For the text-containing cell, return its midpoint in [x, y] coordinate format. 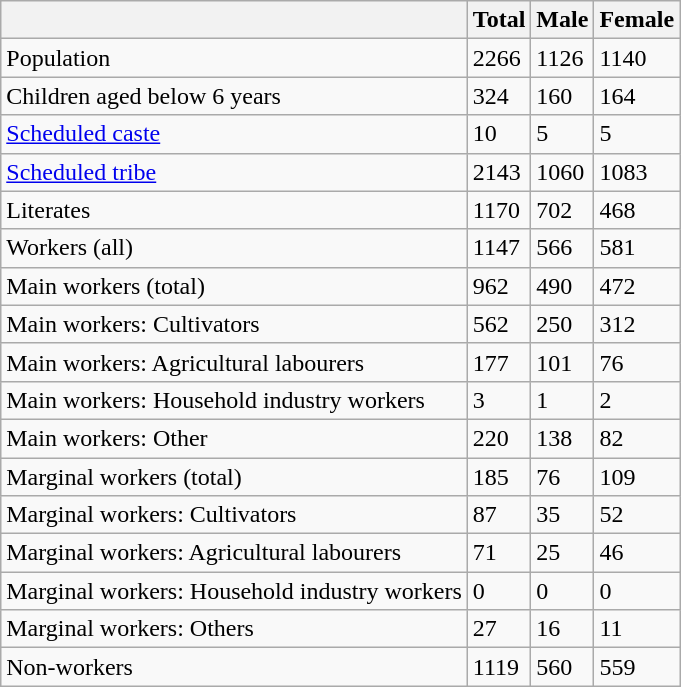
Marginal workers: Agricultural labourers [234, 553]
177 [499, 362]
324 [499, 96]
164 [637, 96]
220 [499, 438]
109 [637, 477]
101 [562, 362]
562 [499, 324]
1147 [499, 248]
Workers (all) [234, 248]
Main workers (total) [234, 286]
160 [562, 96]
Male [562, 20]
Main workers: Cultivators [234, 324]
566 [562, 248]
1140 [637, 58]
2266 [499, 58]
27 [499, 629]
25 [562, 553]
138 [562, 438]
35 [562, 515]
1126 [562, 58]
52 [637, 515]
Marginal workers: Household industry workers [234, 591]
16 [562, 629]
702 [562, 210]
10 [499, 134]
71 [499, 553]
1 [562, 400]
472 [637, 286]
Marginal workers (total) [234, 477]
Population [234, 58]
Scheduled tribe [234, 172]
490 [562, 286]
Scheduled caste [234, 134]
1083 [637, 172]
Female [637, 20]
1170 [499, 210]
82 [637, 438]
46 [637, 553]
Children aged below 6 years [234, 96]
559 [637, 667]
581 [637, 248]
250 [562, 324]
Total [499, 20]
468 [637, 210]
Literates [234, 210]
2143 [499, 172]
3 [499, 400]
Non-workers [234, 667]
312 [637, 324]
Main workers: Agricultural labourers [234, 362]
1119 [499, 667]
Marginal workers: Cultivators [234, 515]
962 [499, 286]
87 [499, 515]
11 [637, 629]
Main workers: Other [234, 438]
Marginal workers: Others [234, 629]
Main workers: Household industry workers [234, 400]
2 [637, 400]
185 [499, 477]
560 [562, 667]
1060 [562, 172]
